Identify which cell holds the provided text, then report its (x, y) central coordinate. 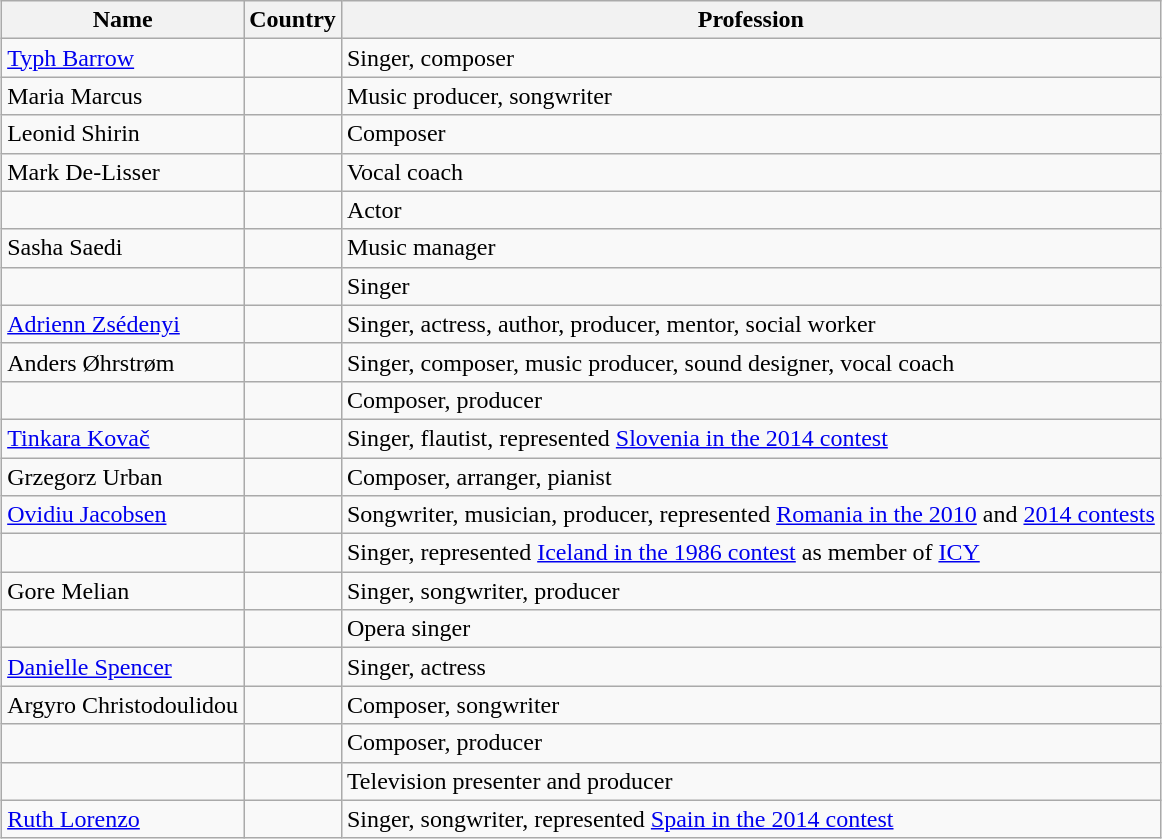
Singer, songwriter, represented Spain in the 2014 contest (750, 819)
Grzegorz Urban (123, 477)
Music manager (750, 248)
Gore Melian (123, 591)
Actor (750, 210)
Maria Marcus (123, 96)
Mark De-Lisser (123, 172)
Music producer, songwriter (750, 96)
Composer (750, 134)
Name (123, 20)
Singer, actress, author, producer, mentor, social worker (750, 324)
Composer, songwriter (750, 705)
Sasha Saedi (123, 248)
Danielle Spencer (123, 667)
Composer, arranger, pianist (750, 477)
Anders Øhrstrøm (123, 362)
Adrienn Zsédenyi (123, 324)
Country (293, 20)
Profession (750, 20)
Leonid Shirin (123, 134)
Singer (750, 286)
Singer, actress (750, 667)
Songwriter, musician, producer, represented Romania in the 2010 and 2014 contests (750, 515)
Typh Barrow (123, 58)
Television presenter and producer (750, 781)
Singer, composer, music producer, sound designer, vocal coach (750, 362)
Ruth Lorenzo (123, 819)
Singer, represented Iceland in the 1986 contest as member of ICY (750, 553)
Singer, composer (750, 58)
Vocal coach (750, 172)
Tinkara Kovač (123, 438)
Singer, songwriter, producer (750, 591)
Opera singer (750, 629)
Argyro Christodoulidou (123, 705)
Singer, flautist, represented Slovenia in the 2014 contest (750, 438)
Ovidiu Jacobsen (123, 515)
